Scan for the cell matching the given text and deliver its [x, y] coordinate at center. 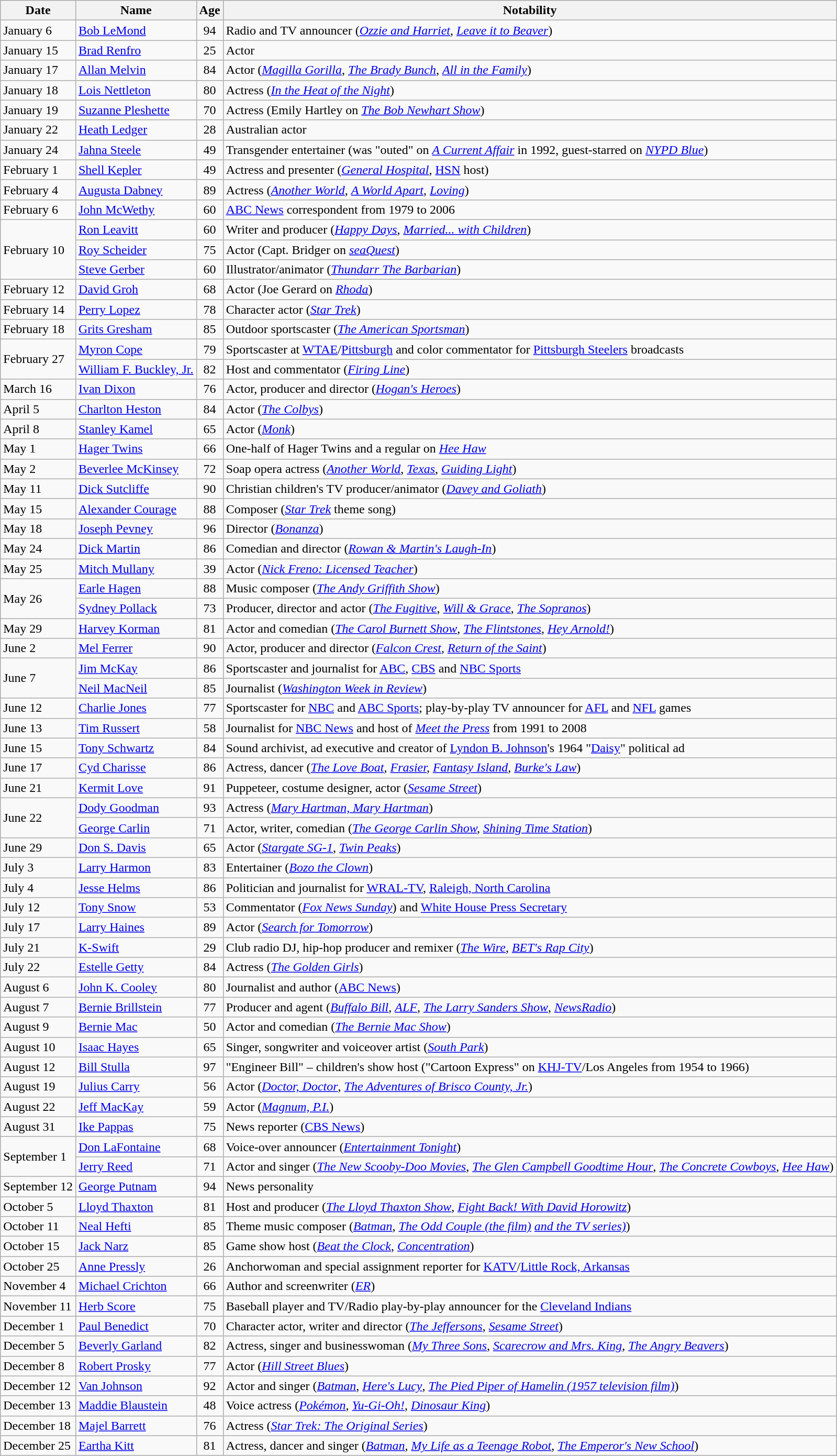
December 5 [38, 1346]
February 1 [38, 170]
May 15 [38, 509]
Sydney Pollack [136, 609]
Outdoor sportscaster (The American Sportsman) [530, 329]
ABC News correspondent from 1979 to 2006 [530, 209]
Estelle Getty [136, 967]
December 1 [38, 1326]
Jesse Helms [136, 888]
Actor (Doctor, Doctor, The Adventures of Brisco County, Jr.) [530, 1087]
December 12 [38, 1386]
Actress, dancer and singer (Batman, My Life as a Teenage Robot, The Emperor's New School) [530, 1446]
Actor (The Colbys) [530, 409]
Host and commentator (Firing Line) [530, 369]
Actress and presenter (General Hospital, HSN host) [530, 170]
56 [209, 1087]
Actor (Joe Gerard on Rhoda) [530, 290]
Isaac Hayes [136, 1047]
Politician and journalist for WRAL-TV, Raleigh, North Carolina [530, 888]
December 13 [38, 1406]
Larry Harmon [136, 867]
June 12 [38, 708]
Actress (The Golden Girls) [530, 967]
May 11 [38, 489]
Music composer (The Andy Griffith Show) [530, 589]
November 4 [38, 1286]
February 12 [38, 290]
June 17 [38, 768]
26 [209, 1266]
Actress (Another World, A World Apart, Loving) [530, 190]
May 2 [38, 469]
Charlton Heston [136, 409]
Larry Haines [136, 928]
September 12 [38, 1186]
28 [209, 130]
Lois Nettleton [136, 90]
October 11 [38, 1227]
48 [209, 1406]
October 5 [38, 1206]
Augusta Dabney [136, 190]
Maddie Blaustein [136, 1406]
Jahna Steele [136, 150]
John McWethy [136, 209]
Soap opera actress (Another World, Texas, Guiding Light) [530, 469]
Transgender entertainer (was "outed" on A Current Affair in 1992, guest-starred on NYPD Blue) [530, 150]
Tony Schwartz [136, 748]
May 25 [38, 568]
78 [209, 310]
August 6 [38, 987]
Jerry Reed [136, 1166]
Stanley Kamel [136, 429]
Actress (Emily Hartley on The Bob Newhart Show) [530, 110]
29 [209, 947]
January 19 [38, 110]
January 18 [38, 90]
Alexander Courage [136, 509]
Baseball player and TV/Radio play-by-play announcer for the Cleveland Indians [530, 1306]
October 15 [38, 1247]
July 17 [38, 928]
July 3 [38, 867]
June 22 [38, 818]
November 11 [38, 1306]
Earle Hagen [136, 589]
Roy Scheider [136, 250]
May 29 [38, 628]
August 31 [38, 1127]
Ike Pappas [136, 1127]
Christian children's TV producer/animator (Davey and Goliath) [530, 489]
Neil MacNeil [136, 688]
Sound archivist, ad executive and creator of Lyndon B. Johnson's 1964 "Daisy" political ad [530, 748]
39 [209, 568]
Puppeteer, costume designer, actor (Sesame Street) [530, 788]
December 18 [38, 1426]
72 [209, 469]
Shell Kepler [136, 170]
Michael Crichton [136, 1286]
William F. Buckley, Jr. [136, 369]
August 22 [38, 1107]
92 [209, 1386]
September 1 [38, 1156]
91 [209, 788]
David Groh [136, 290]
Actor and singer (Batman, Here's Lucy, The Pied Piper of Hamelin (1957 television film)) [530, 1386]
Host and producer (The Lloyd Thaxton Show, Fight Back! With David Horowitz) [530, 1206]
Bernie Brillstein [136, 1007]
Myron Cope [136, 349]
Jack Narz [136, 1247]
Beverly Garland [136, 1346]
Kermit Love [136, 788]
"Engineer Bill" – children's show host ("Cartoon Express" on KHJ-TV/Los Angeles from 1954 to 1966) [530, 1067]
Journalist (Washington Week in Review) [530, 688]
Composer (Star Trek theme song) [530, 509]
Voice-over announcer (Entertainment Tonight) [530, 1146]
December 25 [38, 1446]
August 7 [38, 1007]
Anchorwoman and special assignment reporter for KATV/Little Rock, Arkansas [530, 1266]
Robert Prosky [136, 1366]
Commentator (Fox News Sunday) and White House Press Secretary [530, 908]
Dody Goodman [136, 808]
Entertainer (Bozo the Clown) [530, 867]
Actress (In the Heat of the Night) [530, 90]
Actress (Mary Hartman, Mary Hartman) [530, 808]
Herb Score [136, 1306]
Notability [530, 10]
February 18 [38, 329]
53 [209, 908]
Jim McKay [136, 668]
April 8 [38, 429]
August 19 [38, 1087]
Actor (Monk) [530, 429]
Actor (Capt. Bridger on seaQuest) [530, 250]
Harvey Korman [136, 628]
January 24 [38, 150]
Voice actress (Pokémon, Yu-Gi-Oh!, Dinosaur King) [530, 1406]
February 14 [38, 310]
50 [209, 1027]
Tony Snow [136, 908]
Bill Stulla [136, 1067]
Actor and comedian (The Carol Burnett Show, The Flintstones, Hey Arnold!) [530, 628]
One-half of Hager Twins and a regular on Hee Haw [530, 449]
97 [209, 1067]
25 [209, 50]
K-Swift [136, 947]
Comedian and director (Rowan & Martin's Laugh-In) [530, 548]
Actor (Stargate SG-1, Twin Peaks) [530, 847]
Director (Bonanza) [530, 528]
Actress, dancer (The Love Boat, Frasier, Fantasy Island, Burke's Law) [530, 768]
Steve Gerber [136, 270]
Writer and producer (Happy Days, Married... with Children) [530, 229]
Actor (Magnum, P.I.) [530, 1107]
Actor (Magilla Gorilla, The Brady Bunch, All in the Family) [530, 70]
February 6 [38, 209]
Beverlee McKinsey [136, 469]
Producer and agent (Buffalo Bill, ALF, The Larry Sanders Show, NewsRadio) [530, 1007]
Heath Ledger [136, 130]
July 12 [38, 908]
Tim Russert [136, 728]
Dick Sutcliffe [136, 489]
Actress (Star Trek: The Original Series) [530, 1426]
February 27 [38, 359]
Game show host (Beat the Clock, Concentration) [530, 1247]
Actor, writer, comedian (The George Carlin Show, Shining Time Station) [530, 828]
Character actor, writer and director (The Jeffersons, Sesame Street) [530, 1326]
June 7 [38, 678]
93 [209, 808]
Julius Carry [136, 1087]
June 13 [38, 728]
Anne Pressly [136, 1266]
Name [136, 10]
83 [209, 867]
Majel Barrett [136, 1426]
August 12 [38, 1067]
Don LaFontaine [136, 1146]
Theme music composer (Batman, The Odd Couple (the film) and the TV series)) [530, 1227]
Date [38, 10]
59 [209, 1107]
January 15 [38, 50]
Charlie Jones [136, 708]
May 1 [38, 449]
Journalist for NBC News and host of Meet the Press from 1991 to 2008 [530, 728]
Sportscaster and journalist for ABC, CBS and NBC Sports [530, 668]
Producer, director and actor (The Fugitive, Will & Grace, The Sopranos) [530, 609]
Singer, songwriter and voiceover artist (South Park) [530, 1047]
Bernie Mac [136, 1027]
Ivan Dixon [136, 389]
Actor and singer (The New Scooby-Doo Movies, The Glen Campbell Goodtime Hour, The Concrete Cowboys, Hee Haw) [530, 1166]
May 24 [38, 548]
May 18 [38, 528]
January 6 [38, 30]
August 9 [38, 1027]
Journalist and author (ABC News) [530, 987]
October 25 [38, 1266]
Jeff MacKay [136, 1107]
Actor, producer and director (Hogan's Heroes) [530, 389]
Grits Gresham [136, 329]
John K. Cooley [136, 987]
Neal Hefti [136, 1227]
Author and screenwriter (ER) [530, 1286]
Actor [530, 50]
Sportscaster for NBC and ABC Sports; play-by-play TV announcer for AFL and NFL games [530, 708]
Van Johnson [136, 1386]
Ron Leavitt [136, 229]
Perry Lopez [136, 310]
58 [209, 728]
Dick Martin [136, 548]
July 4 [38, 888]
George Putnam [136, 1186]
Don S. Davis [136, 847]
Actor, producer and director (Falcon Crest, Return of the Saint) [530, 648]
January 17 [38, 70]
News personality [530, 1186]
Illustrator/animator (Thundarr The Barbarian) [530, 270]
Club radio DJ, hip-hop producer and remixer (The Wire, BET's Rap City) [530, 947]
Actor and comedian (The Bernie Mac Show) [530, 1027]
May 26 [38, 599]
Brad Renfro [136, 50]
96 [209, 528]
January 22 [38, 130]
Mitch Mullany [136, 568]
Actor (Hill Street Blues) [530, 1366]
Paul Benedict [136, 1326]
Hager Twins [136, 449]
Sportscaster at WTAE/Pittsburgh and color commentator for Pittsburgh Steelers broadcasts [530, 349]
Age [209, 10]
April 5 [38, 409]
Allan Melvin [136, 70]
February 10 [38, 249]
July 22 [38, 967]
February 4 [38, 190]
June 2 [38, 648]
August 10 [38, 1047]
73 [209, 609]
Actress, singer and businesswoman (My Three Sons, Scarecrow and Mrs. King, The Angry Beavers) [530, 1346]
News reporter (CBS News) [530, 1127]
Mel Ferrer [136, 648]
Cyd Charisse [136, 768]
Radio and TV announcer (Ozzie and Harriet, Leave it to Beaver) [530, 30]
March 16 [38, 389]
Actor (Search for Tomorrow) [530, 928]
George Carlin [136, 828]
Bob LeMond [136, 30]
Joseph Pevney [136, 528]
Actor (Nick Freno: Licensed Teacher) [530, 568]
Eartha Kitt [136, 1446]
Character actor (Star Trek) [530, 310]
June 15 [38, 748]
July 21 [38, 947]
June 29 [38, 847]
Suzanne Pleshette [136, 110]
June 21 [38, 788]
Lloyd Thaxton [136, 1206]
December 8 [38, 1366]
Australian actor [530, 130]
79 [209, 349]
